From the cell containing the given text, extract its center point as [X, Y] coordinate. 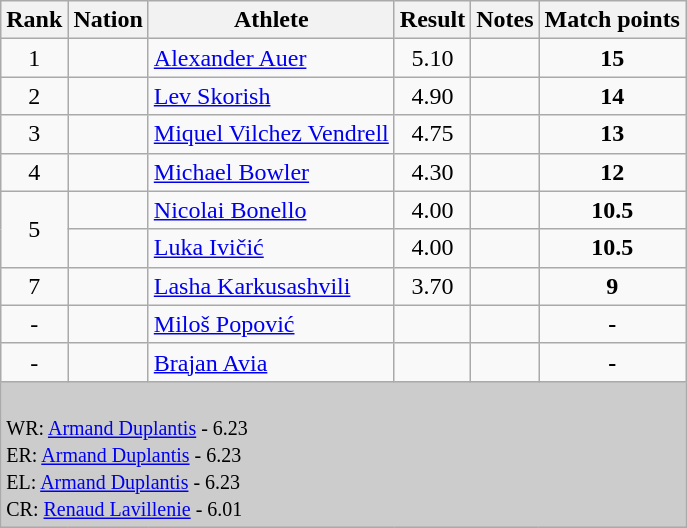
Miloš Popović [271, 324]
Match points [612, 20]
7 [34, 286]
4.75 [432, 134]
12 [612, 172]
Result [432, 20]
Alexander Auer [271, 58]
4 [34, 172]
Nicolai Bonello [271, 210]
3.70 [432, 286]
5.10 [432, 58]
Notes [505, 20]
Brajan Avia [271, 362]
5 [34, 229]
2 [34, 96]
13 [612, 134]
14 [612, 96]
4.90 [432, 96]
4.30 [432, 172]
WR: Armand Duplantis - 6.23ER: Armand Duplantis - 6.23 EL: Armand Duplantis - 6.23CR: Renaud Lavillenie - 6.01 [344, 454]
Michael Bowler [271, 172]
Miquel Vilchez Vendrell [271, 134]
3 [34, 134]
Rank [34, 20]
1 [34, 58]
9 [612, 286]
Luka Ivičić [271, 248]
Lev Skorish [271, 96]
15 [612, 58]
Athlete [271, 20]
Lasha Karkusashvili [271, 286]
Nation [108, 20]
